Pinpoint the cell where the given text exists, returning its (x, y) midpoint coordinate. 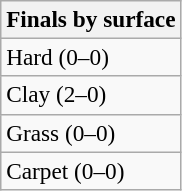
Grass (0–0) (91, 133)
Carpet (0–0) (91, 170)
Hard (0–0) (91, 57)
Clay (2–0) (91, 95)
Finals by surface (91, 19)
